From the cell containing the given text, extract its center point as (x, y) coordinate. 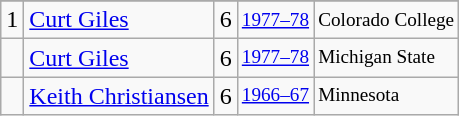
Keith Christiansen (119, 96)
Colorado College (386, 20)
1966–67 (275, 96)
Michigan State (386, 58)
1 (12, 20)
Minnesota (386, 96)
